Return [X, Y] of the center of cell containing provided text 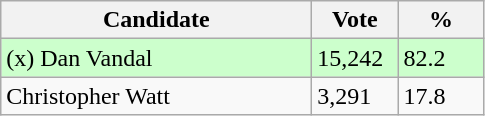
15,242 [355, 58]
3,291 [355, 96]
% [441, 20]
Christopher Watt [156, 96]
82.2 [441, 58]
Candidate [156, 20]
17.8 [441, 96]
Vote [355, 20]
(x) Dan Vandal [156, 58]
